From the cell containing the given text, extract its center point as (x, y) coordinate. 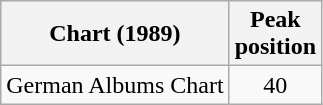
German Albums Chart (115, 85)
Peakposition (275, 34)
40 (275, 85)
Chart (1989) (115, 34)
